Return the [X, Y] coordinate for the center point of the cell that contains the specified text.  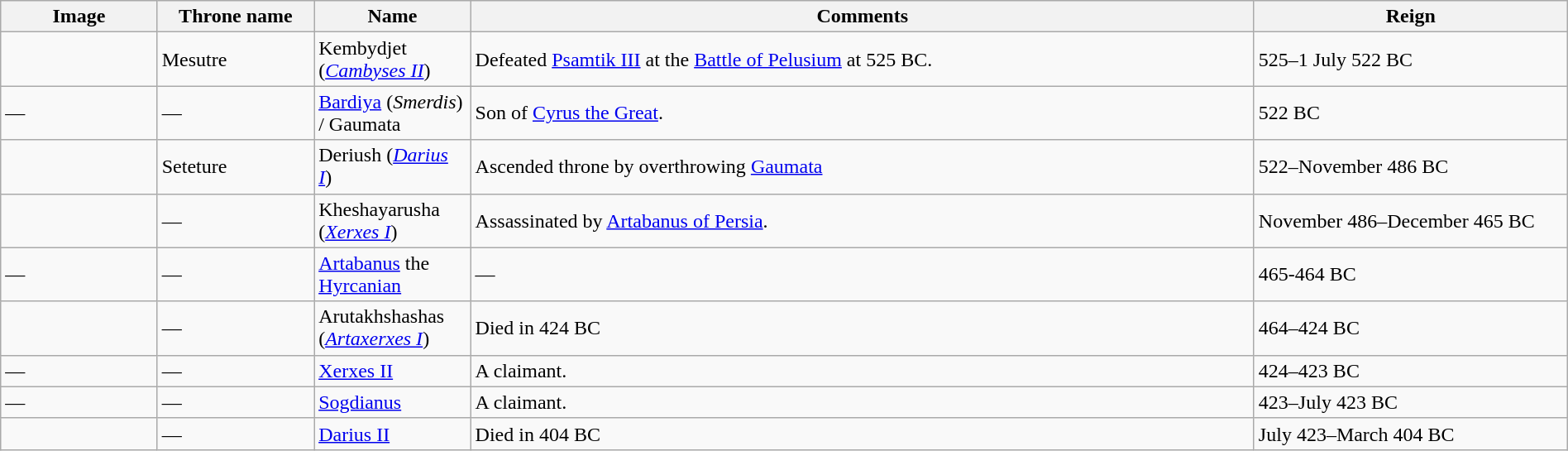
Artabanus the Hyrcanian [392, 275]
Darius II [392, 434]
Xerxes II [392, 371]
Ascended throne by overthrowing Gaumata [862, 167]
Son of Cyrus the Great. [862, 113]
Assassinated by Artabanus of Persia. [862, 220]
Arutakhshashas (Artaxerxes I) [392, 328]
Seteture [235, 167]
Kembydjet (Cambyses II) [392, 60]
423–July 423 BC [1411, 402]
465-464 BC [1411, 275]
Died in 424 BC [862, 328]
Sogdianus [392, 402]
November 486–December 465 BC [1411, 220]
Mesutre [235, 60]
Kheshayarusha (Xerxes I) [392, 220]
522–November 486 BC [1411, 167]
Died in 404 BC [862, 434]
Comments [862, 17]
Defeated Psamtik III at the Battle of Pelusium at 525 BC. [862, 60]
July 423–March 404 BC [1411, 434]
Reign [1411, 17]
Throne name [235, 17]
Image [79, 17]
Deriush (Darius I) [392, 167]
522 BC [1411, 113]
Bardiya (Smerdis) / Gaumata [392, 113]
525–1 July 522 BC [1411, 60]
424–423 BC [1411, 371]
Name [392, 17]
464–424 BC [1411, 328]
